Output the (x, y) coordinate of the center of the cell containing the given text.  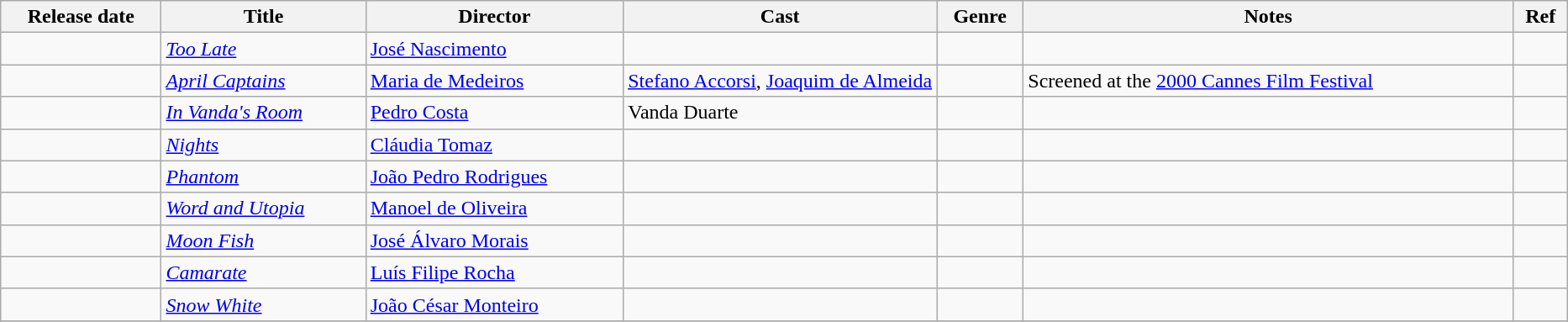
April Captains (264, 81)
Nights (264, 145)
Word and Utopia (264, 209)
Manoel de Oliveira (494, 209)
João Pedro Rodrigues (494, 177)
In Vanda's Room (264, 113)
Luís Filipe Rocha (494, 272)
Vanda Duarte (780, 113)
Screened at the 2000 Cannes Film Festival (1269, 81)
Maria de Medeiros (494, 81)
Release date (81, 17)
João César Monteiro (494, 304)
Cláudia Tomaz (494, 145)
Genre (980, 17)
Snow White (264, 304)
Pedro Costa (494, 113)
Camarate (264, 272)
Director (494, 17)
Stefano Accorsi, Joaquim de Almeida (780, 81)
Phantom (264, 177)
José Nascimento (494, 49)
Moon Fish (264, 240)
Title (264, 17)
José Álvaro Morais (494, 240)
Notes (1269, 17)
Cast (780, 17)
Ref (1541, 17)
Too Late (264, 49)
